Capture the cell that displays the provided text and extract its (x, y) central coordinate. 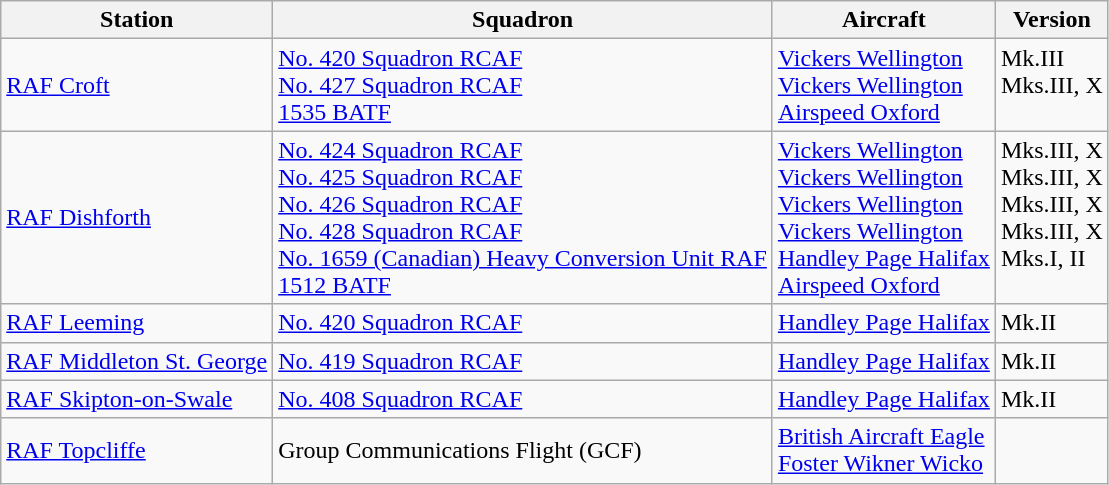
No. 424 Squadron RCAF No. 425 Squadron RCAF No. 426 Squadron RCAF No. 428 Squadron RCAF No. 1659 (Canadian) Heavy Conversion Unit RAF 1512 BATF (523, 218)
Vickers Wellington Vickers Wellington Airspeed Oxford (884, 85)
Vickers Wellington Vickers Wellington Vickers Wellington Vickers Wellington Handley Page Halifax Airspeed Oxford (884, 218)
No. 420 Squadron RCAFNo. 427 Squadron RCAF 1535 BATF (523, 85)
No. 420 Squadron RCAF (523, 323)
RAF Leeming (137, 323)
British Aircraft Eagle Foster Wikner Wicko (884, 450)
RAF Topcliffe (137, 450)
Aircraft (884, 20)
RAF Croft (137, 85)
Mk.III Mks.III, X (1052, 85)
Station (137, 20)
Mks.III, X Mks.III, X Mks.III, XMks.III, XMks.I, II (1052, 218)
RAF Middleton St. George (137, 361)
RAF Skipton-on-Swale (137, 399)
Squadron (523, 20)
RAF Dishforth (137, 218)
Version (1052, 20)
Group Communications Flight (GCF) (523, 450)
No. 419 Squadron RCAF (523, 361)
No. 408 Squadron RCAF (523, 399)
